Search for the cell housing the specified text and yield its (X, Y) center coordinate. 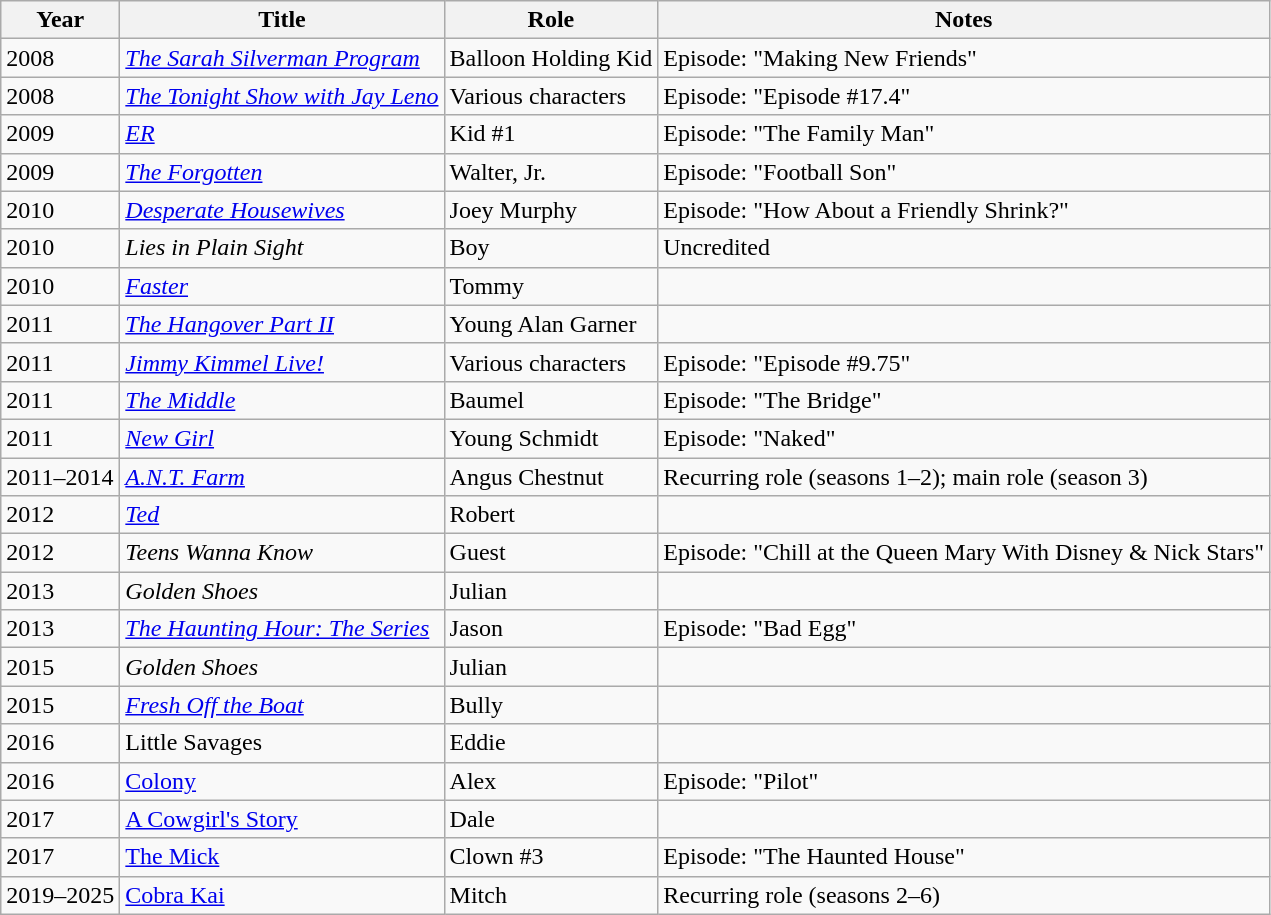
2019–2025 (60, 895)
Episode: "Bad Egg" (964, 629)
The Middle (282, 400)
Walter, Jr. (551, 172)
Eddie (551, 743)
New Girl (282, 438)
Year (60, 20)
Boy (551, 248)
Clown #3 (551, 857)
Desperate Housewives (282, 210)
Alex (551, 781)
Episode: "The Haunted House" (964, 857)
2011–2014 (60, 477)
Teens Wanna Know (282, 553)
Episode: "Episode #9.75" (964, 362)
Guest (551, 553)
The Hangover Part II (282, 324)
Young Schmidt (551, 438)
Episode: "The Family Man" (964, 134)
Episode: "How About a Friendly Shrink?" (964, 210)
Episode: "Episode #17.4" (964, 96)
Colony (282, 781)
Little Savages (282, 743)
Notes (964, 20)
ER (282, 134)
Joey Murphy (551, 210)
The Sarah Silverman Program (282, 58)
Recurring role (seasons 2–6) (964, 895)
A Cowgirl's Story (282, 819)
Jimmy Kimmel Live! (282, 362)
Fresh Off the Boat (282, 705)
The Tonight Show with Jay Leno (282, 96)
Episode: "Naked" (964, 438)
The Haunting Hour: The Series (282, 629)
A.N.T. Farm (282, 477)
Bully (551, 705)
Jason (551, 629)
Balloon Holding Kid (551, 58)
Episode: "Chill at the Queen Mary With Disney & Nick Stars" (964, 553)
Young Alan Garner (551, 324)
Baumel (551, 400)
Angus Chestnut (551, 477)
Faster (282, 286)
Robert (551, 515)
Dale (551, 819)
Recurring role (seasons 1–2); main role (season 3) (964, 477)
Role (551, 20)
Kid #1 (551, 134)
Episode: "Pilot" (964, 781)
Uncredited (964, 248)
Episode: "Making New Friends" (964, 58)
Ted (282, 515)
Tommy (551, 286)
Episode: "Football Son" (964, 172)
The Forgotten (282, 172)
Cobra Kai (282, 895)
Episode: "The Bridge" (964, 400)
Lies in Plain Sight (282, 248)
Title (282, 20)
Mitch (551, 895)
The Mick (282, 857)
